Locate the cell with the specified text and output its (X, Y) center coordinate. 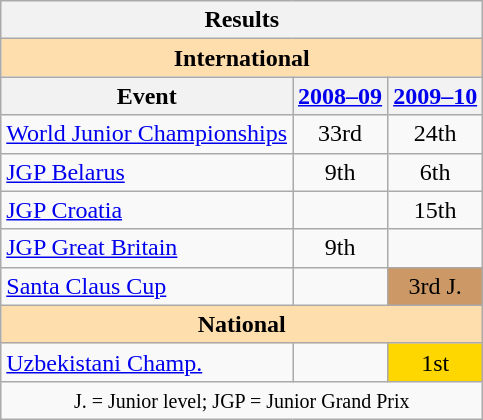
JGP Croatia (147, 210)
2008–09 (340, 96)
3rd J. (436, 286)
JGP Belarus (147, 172)
JGP Great Britain (147, 248)
Event (147, 96)
24th (436, 134)
33rd (340, 134)
Uzbekistani Champ. (147, 362)
1st (436, 362)
World Junior Championships (147, 134)
J. = Junior level; JGP = Junior Grand Prix (242, 400)
Results (242, 20)
National (242, 324)
Santa Claus Cup (147, 286)
International (242, 58)
6th (436, 172)
2009–10 (436, 96)
15th (436, 210)
